Search for the cell housing the specified text and yield its [x, y] center coordinate. 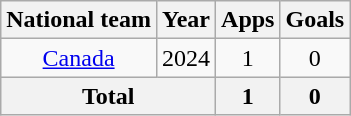
2024 [186, 58]
Canada [79, 58]
Goals [315, 20]
Year [186, 20]
Apps [248, 20]
National team [79, 20]
Total [108, 96]
